Determine the (X, Y) coordinate at the center of the cell enclosing the given text.  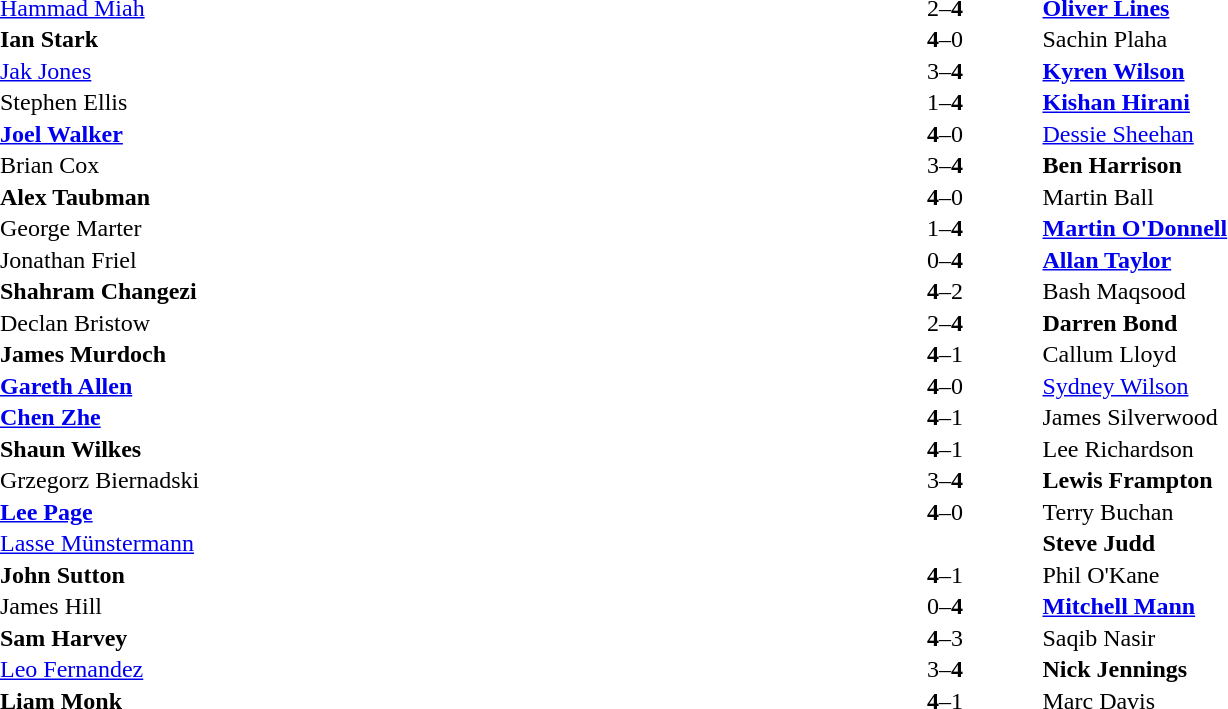
2–4 (944, 323)
4–2 (944, 291)
4–3 (944, 638)
